Output the [X, Y] coordinate of the center of the cell containing the given text.  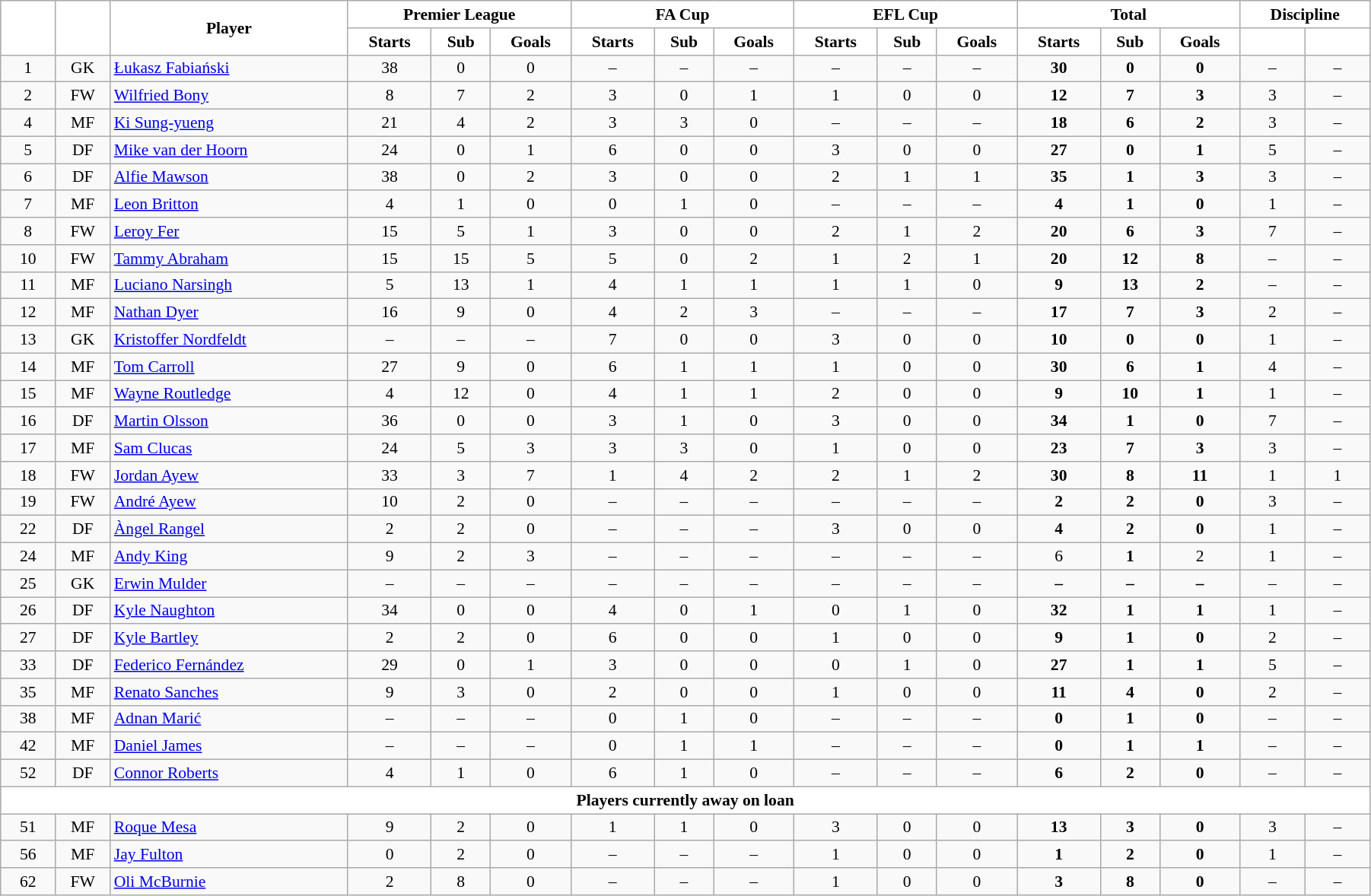
Connor Roberts [229, 774]
Discipline [1306, 14]
56 [28, 855]
Total [1129, 14]
Kyle Naughton [229, 611]
Kyle Bartley [229, 638]
EFL Cup [905, 14]
Martin Olsson [229, 421]
Renato Sanches [229, 692]
Player [229, 27]
Erwin Mulder [229, 583]
Nathan Dyer [229, 313]
32 [1059, 611]
52 [28, 774]
Luciano Narsingh [229, 285]
62 [28, 882]
Alfie Mawson [229, 177]
23 [1059, 448]
Roque Mesa [229, 828]
Jay Fulton [229, 855]
Federico Fernández [229, 665]
22 [28, 529]
29 [390, 665]
Leroy Fer [229, 231]
Tom Carroll [229, 367]
Daniel James [229, 746]
Wayne Routledge [229, 394]
Sam Clucas [229, 448]
Mike van der Hoorn [229, 150]
Leon Britton [229, 205]
Tammy Abraham [229, 259]
Players currently away on loan [685, 800]
42 [28, 746]
Àngel Rangel [229, 529]
Wilfried Bony [229, 96]
Jordan Ayew [229, 475]
Ki Sung-yueng [229, 123]
19 [28, 502]
Kristoffer Nordfeldt [229, 340]
Premier League [460, 14]
Łukasz Fabiański [229, 68]
25 [28, 583]
36 [390, 421]
51 [28, 828]
Andy King [229, 557]
26 [28, 611]
14 [28, 367]
Oli McBurnie [229, 882]
Adnan Marić [229, 719]
21 [390, 123]
André Ayew [229, 502]
FA Cup [682, 14]
